Return (x, y) of the center of cell containing provided text 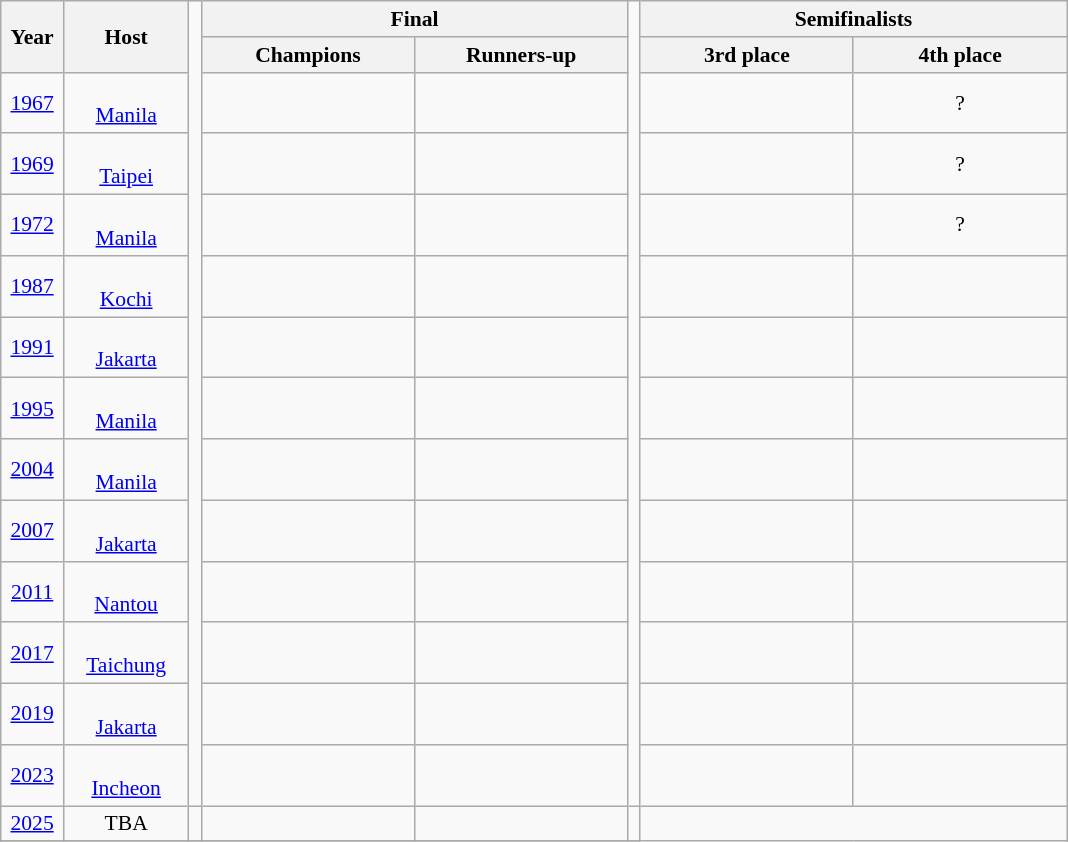
Year (32, 36)
1991 (32, 348)
2011 (32, 592)
1987 (32, 286)
Champions (308, 55)
1995 (32, 408)
1972 (32, 226)
2023 (32, 776)
1967 (32, 102)
4th place (960, 55)
Runners-up (522, 55)
Taipei (126, 164)
2025 (32, 824)
Nantou (126, 592)
TBA (126, 824)
Host (126, 36)
2007 (32, 530)
Final (414, 19)
3rd place (746, 55)
2004 (32, 470)
Kochi (126, 286)
1969 (32, 164)
2017 (32, 654)
Incheon (126, 776)
2019 (32, 714)
Semifinalists (853, 19)
Taichung (126, 654)
